Find where the given text appears and provide that cell's center as (x, y) coordinate. 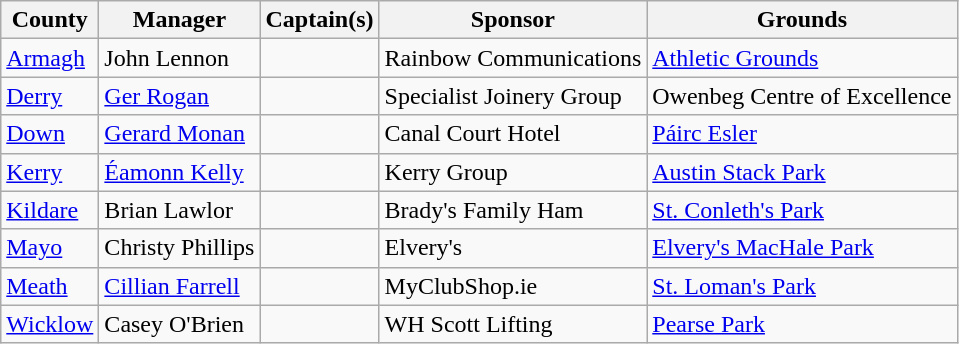
Austin Stack Park (802, 172)
Páirc Esler (802, 134)
Brady's Family Ham (513, 210)
Gerard Monan (180, 134)
Kildare (50, 210)
County (50, 20)
Captain(s) (320, 20)
Brian Lawlor (180, 210)
Wicklow (50, 324)
Grounds (802, 20)
Derry (50, 96)
St. Loman's Park (802, 286)
Armagh (50, 58)
Casey O'Brien (180, 324)
WH Scott Lifting (513, 324)
Meath (50, 286)
Ger Rogan (180, 96)
Manager (180, 20)
Athletic Grounds (802, 58)
Christy Phillips (180, 248)
John Lennon (180, 58)
St. Conleth's Park (802, 210)
Elvery's MacHale Park (802, 248)
MyClubShop.ie (513, 286)
Owenbeg Centre of Excellence (802, 96)
Specialist Joinery Group (513, 96)
Down (50, 134)
Canal Court Hotel (513, 134)
Rainbow Communications (513, 58)
Pearse Park (802, 324)
Cillian Farrell (180, 286)
Sponsor (513, 20)
Mayo (50, 248)
Éamonn Kelly (180, 172)
Kerry (50, 172)
Elvery's (513, 248)
Kerry Group (513, 172)
